From the cell containing the given text, extract its center point as [X, Y] coordinate. 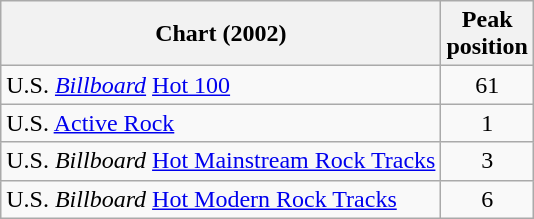
U.S. Active Rock [221, 123]
61 [487, 85]
U.S. Billboard Hot Mainstream Rock Tracks [221, 161]
3 [487, 161]
1 [487, 123]
Chart (2002) [221, 34]
6 [487, 199]
Peakposition [487, 34]
U.S. Billboard Hot Modern Rock Tracks [221, 199]
U.S. Billboard Hot 100 [221, 85]
